Provide the [x, y] coordinate of the cell's center where the given text is located.  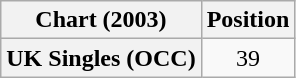
Position [248, 20]
UK Singles (OCC) [101, 58]
Chart (2003) [101, 20]
39 [248, 58]
